Detect which cell encompasses the target text, then output its [x, y] center coordinate. 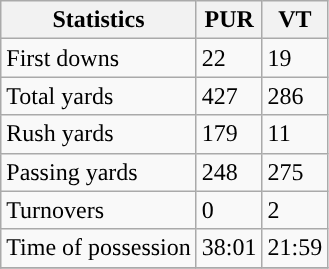
248 [229, 172]
PUR [229, 20]
Statistics [99, 20]
Passing yards [99, 172]
11 [295, 134]
179 [229, 134]
38:01 [229, 248]
0 [229, 210]
427 [229, 96]
VT [295, 20]
275 [295, 172]
2 [295, 210]
Time of possession [99, 248]
Turnovers [99, 210]
19 [295, 58]
22 [229, 58]
First downs [99, 58]
21:59 [295, 248]
286 [295, 96]
Rush yards [99, 134]
Total yards [99, 96]
